Search for the cell housing the specified text and yield its [x, y] center coordinate. 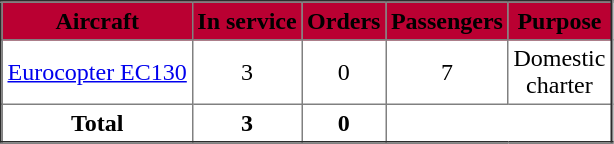
7 [447, 72]
Eurocopter EC130 [98, 72]
Passengers [447, 21]
Total [98, 123]
Orders [344, 21]
Aircraft [98, 21]
Domestic charter [560, 72]
Purpose [560, 21]
In service [247, 21]
